Scan for the cell matching the given text and deliver its [X, Y] coordinate at center. 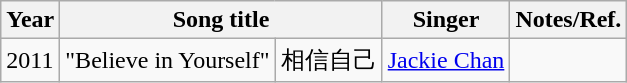
"Believe in Yourself" [168, 60]
2011 [30, 60]
Year [30, 20]
Singer [446, 20]
Song title [221, 20]
相信自己 [328, 60]
Notes/Ref. [568, 20]
Jackie Chan [446, 60]
